Return [x, y] of the center of cell containing provided text 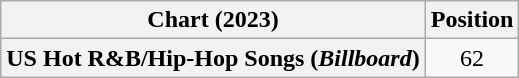
Position [472, 20]
62 [472, 58]
Chart (2023) [213, 20]
US Hot R&B/Hip-Hop Songs (Billboard) [213, 58]
